Pinpoint the cell where the given text exists, returning its [x, y] midpoint coordinate. 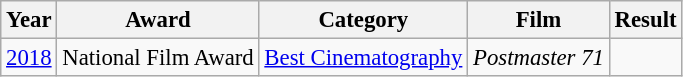
National Film Award [158, 58]
Film [539, 20]
Year [29, 20]
2018 [29, 58]
Result [646, 20]
Award [158, 20]
Postmaster 71 [539, 58]
Category [364, 20]
Best Cinematography [364, 58]
